Provide the (X, Y) coordinate of the cell's center where the given text is located.  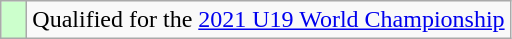
Qualified for the 2021 U19 World Championship (268, 20)
